Detect which cell encompasses the target text, then output its [X, Y] center coordinate. 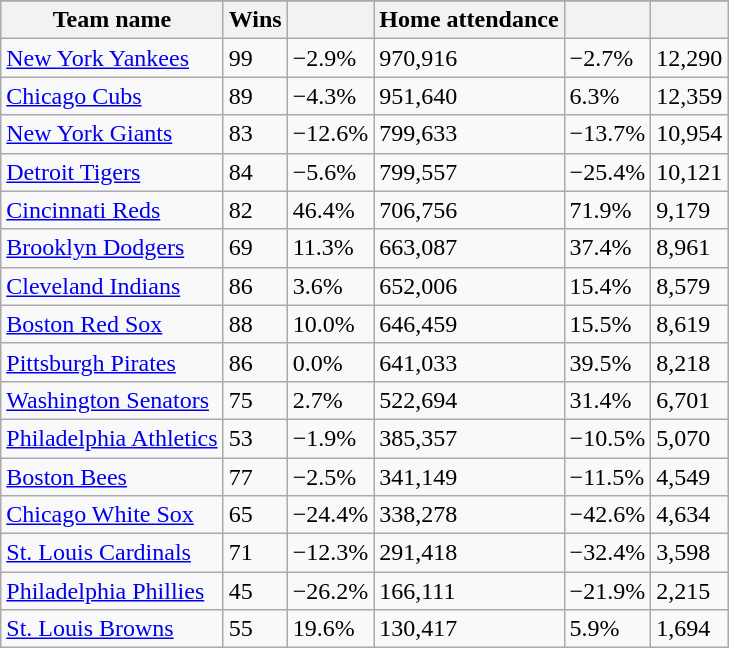
663,087 [469, 248]
69 [255, 248]
799,557 [469, 172]
652,006 [469, 286]
−2.5% [330, 477]
St. Louis Cardinals [112, 553]
5.9% [608, 629]
Wins [255, 20]
8,579 [690, 286]
10,954 [690, 134]
53 [255, 438]
−10.5% [608, 438]
19.6% [330, 629]
706,756 [469, 210]
11.3% [330, 248]
−1.9% [330, 438]
46.4% [330, 210]
−13.7% [608, 134]
−24.4% [330, 515]
Cincinnati Reds [112, 210]
99 [255, 58]
8,619 [690, 324]
71.9% [608, 210]
15.5% [608, 324]
Philadelphia Athletics [112, 438]
84 [255, 172]
3.6% [330, 286]
2.7% [330, 400]
88 [255, 324]
2,215 [690, 591]
799,633 [469, 134]
8,961 [690, 248]
−12.3% [330, 553]
0.0% [330, 362]
St. Louis Browns [112, 629]
Pittsburgh Pirates [112, 362]
45 [255, 591]
−21.9% [608, 591]
Detroit Tigers [112, 172]
Boston Bees [112, 477]
−5.6% [330, 172]
15.4% [608, 286]
−4.3% [330, 96]
10,121 [690, 172]
951,640 [469, 96]
Team name [112, 20]
71 [255, 553]
−12.6% [330, 134]
4,549 [690, 477]
−32.4% [608, 553]
−42.6% [608, 515]
1,694 [690, 629]
6.3% [608, 96]
39.5% [608, 362]
9,179 [690, 210]
130,417 [469, 629]
75 [255, 400]
3,598 [690, 553]
37.4% [608, 248]
55 [255, 629]
Chicago Cubs [112, 96]
12,290 [690, 58]
Brooklyn Dodgers [112, 248]
31.4% [608, 400]
385,357 [469, 438]
−25.4% [608, 172]
New York Giants [112, 134]
Boston Red Sox [112, 324]
646,459 [469, 324]
970,916 [469, 58]
−2.7% [608, 58]
6,701 [690, 400]
166,111 [469, 591]
83 [255, 134]
291,418 [469, 553]
12,359 [690, 96]
New York Yankees [112, 58]
77 [255, 477]
Home attendance [469, 20]
Washington Senators [112, 400]
341,149 [469, 477]
−11.5% [608, 477]
89 [255, 96]
4,634 [690, 515]
522,694 [469, 400]
10.0% [330, 324]
8,218 [690, 362]
82 [255, 210]
Philadelphia Phillies [112, 591]
338,278 [469, 515]
−26.2% [330, 591]
65 [255, 515]
Chicago White Sox [112, 515]
Cleveland Indians [112, 286]
−2.9% [330, 58]
5,070 [690, 438]
641,033 [469, 362]
